Detect which cell encompasses the target text, then output its [x, y] center coordinate. 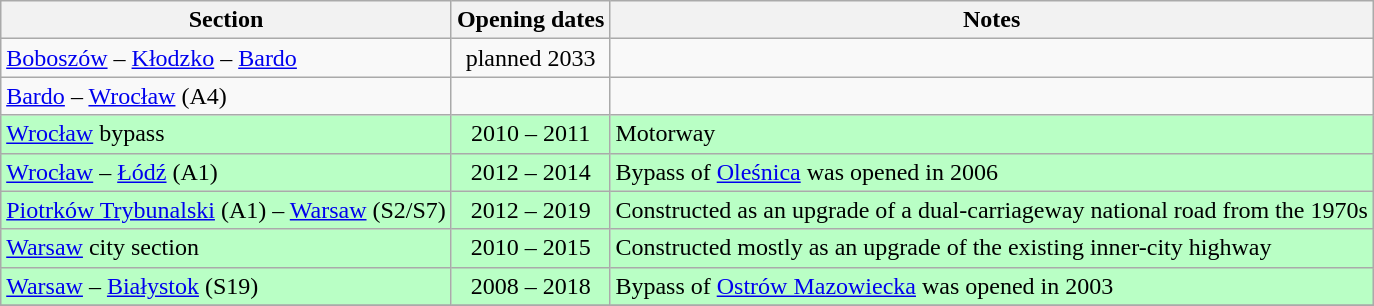
Bardo – Wrocław (A4) [226, 96]
Constructed mostly as an upgrade of the existing inner-city highway [992, 248]
Bypass of Oleśnica was opened in 2006 [992, 172]
Piotrków Trybunalski (A1) – Warsaw (S2/S7) [226, 210]
Motorway [992, 134]
Constructed as an upgrade of a dual-carriageway national road from the 1970s [992, 210]
2008 – 2018 [530, 286]
Warsaw – Białystok (S19) [226, 286]
Wrocław – Łódź (A1) [226, 172]
Section [226, 20]
Boboszów – Kłodzko – Bardo [226, 58]
2010 – 2011 [530, 134]
2012 – 2019 [530, 210]
Wrocław bypass [226, 134]
2012 – 2014 [530, 172]
Warsaw city section [226, 248]
planned 2033 [530, 58]
Bypass of Ostrów Mazowiecka was opened in 2003 [992, 286]
2010 – 2015 [530, 248]
Opening dates [530, 20]
Notes [992, 20]
